From the cell containing the given text, extract its center point as [x, y] coordinate. 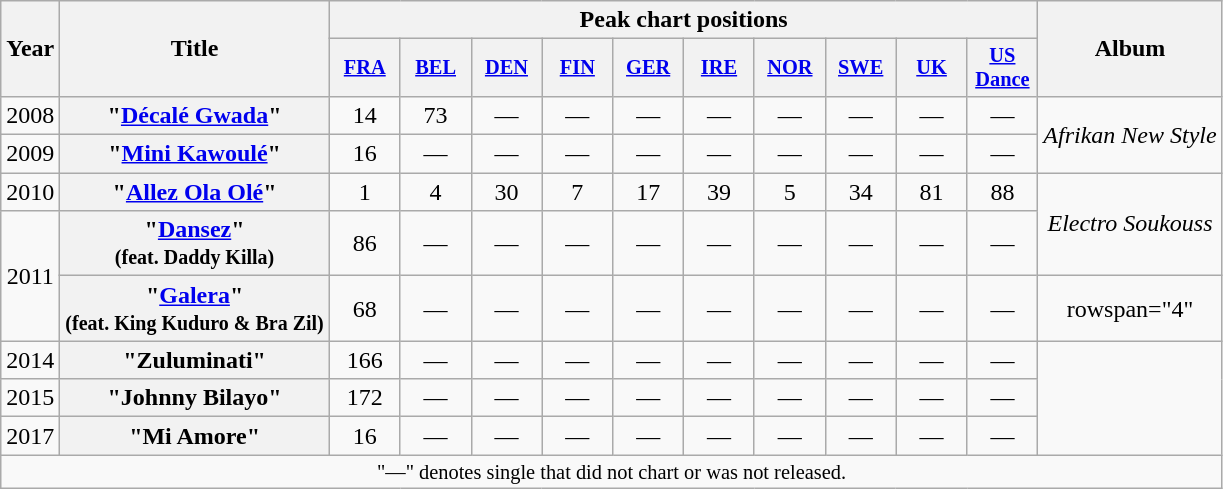
34 [860, 192]
2011 [30, 276]
Electro Soukouss [1130, 224]
FRA [364, 68]
39 [720, 192]
7 [578, 192]
"Mi Amore" [195, 436]
73 [436, 115]
USDance [1002, 68]
2009 [30, 154]
DEN [506, 68]
2017 [30, 436]
FIN [578, 68]
17 [648, 192]
"Mini Kawoulé" [195, 154]
Album [1130, 49]
88 [1002, 192]
Peak chart positions [684, 20]
SWE [860, 68]
14 [364, 115]
Afrikan New Style [1130, 134]
UK [932, 68]
166 [364, 360]
"Dansez" (feat. Daddy Killa) [195, 244]
"—" denotes single that did not chart or was not released. [612, 472]
"Décalé Gwada" [195, 115]
172 [364, 398]
2010 [30, 192]
NOR [790, 68]
30 [506, 192]
IRE [720, 68]
Title [195, 49]
81 [932, 192]
"Allez Ola Olé" [195, 192]
GER [648, 68]
rowspan="4" [1130, 308]
4 [436, 192]
"Johnny Bilayo" [195, 398]
2015 [30, 398]
68 [364, 308]
2014 [30, 360]
BEL [436, 68]
2008 [30, 115]
"Galera" (feat. King Kuduro & Bra Zil) [195, 308]
86 [364, 244]
"Zuluminati" [195, 360]
Year [30, 49]
5 [790, 192]
1 [364, 192]
